Find where the given text appears and provide that cell's center as [X, Y] coordinate. 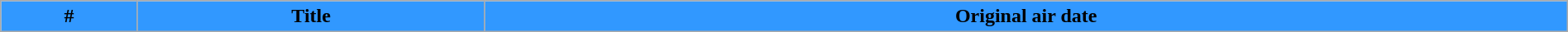
Title [311, 16]
Original air date [1025, 16]
# [69, 16]
